Pinpoint the cell where the given text exists, returning its (x, y) midpoint coordinate. 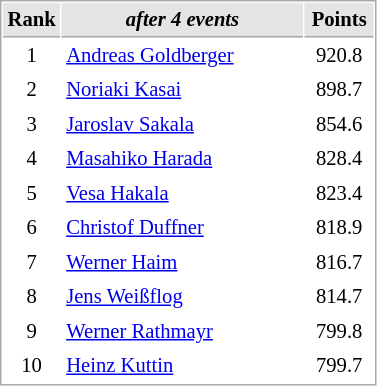
7 (32, 262)
854.6 (340, 124)
Werner Haim (183, 262)
Jens Weißflog (183, 296)
Christof Duffner (183, 228)
5 (32, 194)
Noriaki Kasai (183, 90)
823.4 (340, 194)
Masahiko Harada (183, 158)
818.9 (340, 228)
828.4 (340, 158)
Points (340, 20)
9 (32, 332)
Andreas Goldberger (183, 56)
920.8 (340, 56)
10 (32, 366)
Jaroslav Sakala (183, 124)
799.7 (340, 366)
Vesa Hakala (183, 194)
814.7 (340, 296)
Werner Rathmayr (183, 332)
1 (32, 56)
2 (32, 90)
Heinz Kuttin (183, 366)
799.8 (340, 332)
6 (32, 228)
4 (32, 158)
Rank (32, 20)
816.7 (340, 262)
3 (32, 124)
8 (32, 296)
after 4 events (183, 20)
898.7 (340, 90)
